Pinpoint the cell where the given text exists, returning its [X, Y] midpoint coordinate. 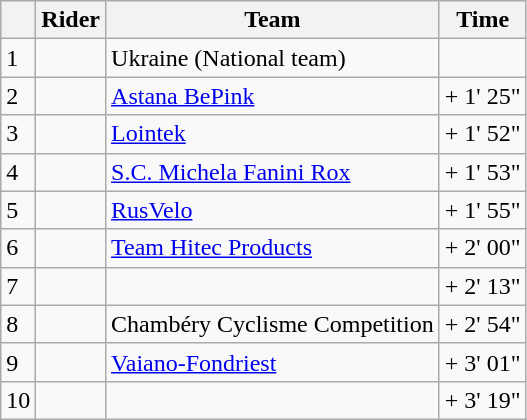
2 [18, 96]
10 [18, 400]
Rider [71, 20]
1 [18, 58]
+ 3' 01" [482, 362]
+ 3' 19" [482, 400]
Astana BePink [273, 96]
Time [482, 20]
+ 1' 53" [482, 172]
9 [18, 362]
Ukraine (National team) [273, 58]
8 [18, 324]
Vaiano-Fondriest [273, 362]
6 [18, 248]
S.C. Michela Fanini Rox [273, 172]
+ 1' 25" [482, 96]
Team [273, 20]
Team Hitec Products [273, 248]
+ 1' 52" [482, 134]
+ 2' 13" [482, 286]
Lointek [273, 134]
4 [18, 172]
+ 1' 55" [482, 210]
3 [18, 134]
+ 2' 54" [482, 324]
7 [18, 286]
+ 2' 00" [482, 248]
Chambéry Cyclisme Competition [273, 324]
5 [18, 210]
RusVelo [273, 210]
